Provide the [x, y] coordinate of the cell's center where the given text is located.  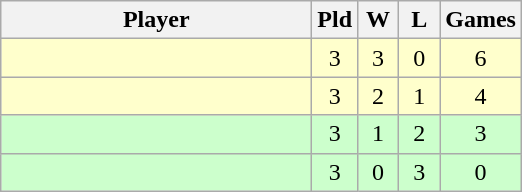
Player [156, 20]
W [378, 20]
6 [481, 58]
Pld [335, 20]
Games [481, 20]
L [420, 20]
4 [481, 96]
